Find where the given text appears and provide that cell's center as [x, y] coordinate. 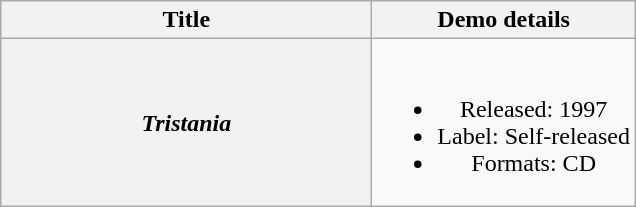
Tristania [186, 122]
Demo details [504, 20]
Released: 1997Label: Self-releasedFormats: CD [504, 122]
Title [186, 20]
